Output the [X, Y] coordinate of the center of the cell containing the given text.  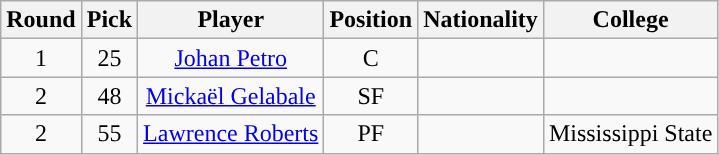
Round [41, 20]
C [371, 58]
Pick [109, 20]
Mickaël Gelabale [231, 96]
Mississippi State [630, 134]
1 [41, 58]
Nationality [481, 20]
Johan Petro [231, 58]
PF [371, 134]
SF [371, 96]
Player [231, 20]
College [630, 20]
Lawrence Roberts [231, 134]
Position [371, 20]
48 [109, 96]
25 [109, 58]
55 [109, 134]
